Return [X, Y] of the center of cell containing provided text 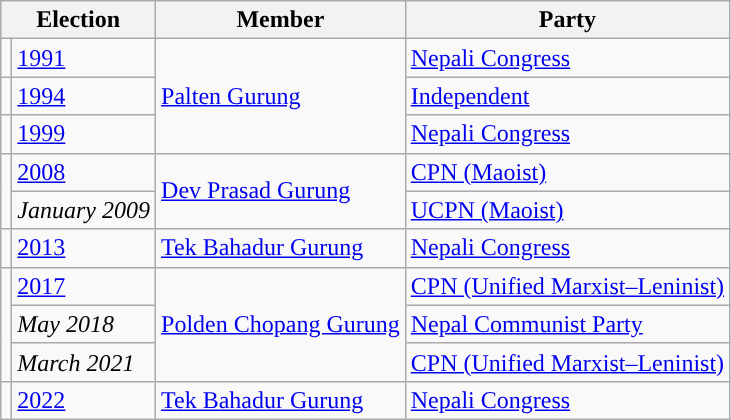
Dev Prasad Gurung [281, 191]
CPN (Maoist) [567, 172]
Election [78, 20]
Member [281, 20]
1994 [84, 96]
Palten Gurung [281, 96]
1991 [84, 58]
March 2021 [84, 362]
2013 [84, 248]
1999 [84, 134]
Nepal Communist Party [567, 324]
January 2009 [84, 210]
Independent [567, 96]
Polden Chopang Gurung [281, 324]
2017 [84, 286]
UCPN (Maoist) [567, 210]
2008 [84, 172]
May 2018 [84, 324]
Party [567, 20]
2022 [84, 400]
